Extract the (x, y) coordinate from the center of the cell holding the provided text.  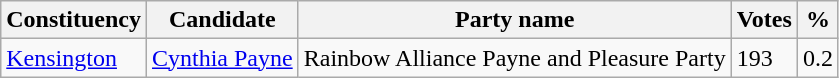
% (818, 20)
Party name (514, 20)
Kensington (74, 58)
Votes (764, 20)
0.2 (818, 58)
Rainbow Alliance Payne and Pleasure Party (514, 58)
Cynthia Payne (222, 58)
Constituency (74, 20)
Candidate (222, 20)
193 (764, 58)
